Find where the given text appears and provide that cell's center as [X, Y] coordinate. 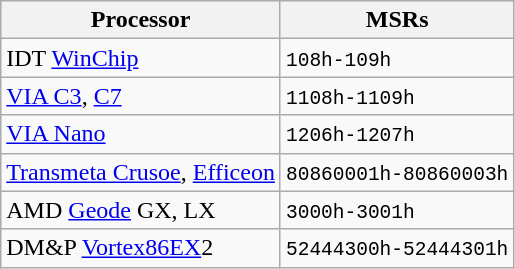
52444300h-52444301h [396, 248]
AMD Geode GX, LX [141, 210]
1108h-1109h [396, 96]
108h-109h [396, 58]
Processor [141, 20]
Transmeta Crusoe, Efficeon [141, 172]
1206h-1207h [396, 134]
MSRs [396, 20]
VIA C3, C7 [141, 96]
DM&P Vortex86EX2 [141, 248]
3000h-3001h [396, 210]
VIA Nano [141, 134]
IDT WinChip [141, 58]
80860001h-80860003h [396, 172]
